Locate the cell with the specified text and output its (x, y) center coordinate. 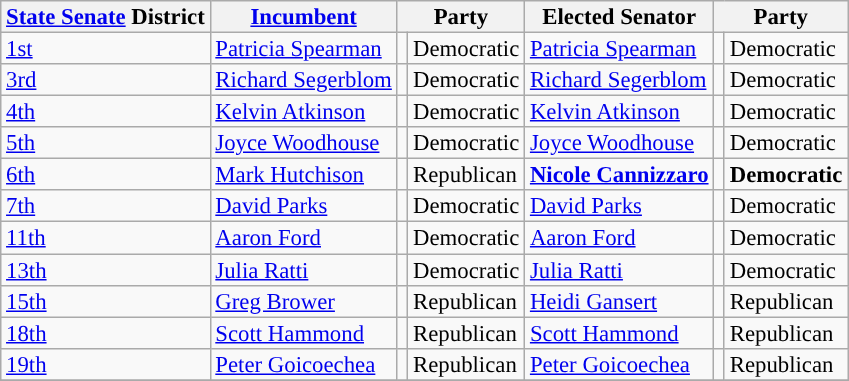
19th (106, 364)
7th (106, 206)
6th (106, 175)
Elected Senator (620, 17)
Greg Brower (304, 301)
Heidi Gansert (620, 301)
15th (106, 301)
3rd (106, 80)
Mark Hutchison (304, 175)
18th (106, 333)
1st (106, 49)
Nicole Cannizzaro (620, 175)
Incumbent (304, 17)
4th (106, 112)
State Senate District (106, 17)
13th (106, 270)
5th (106, 143)
11th (106, 238)
